Identify which cell holds the provided text, then report its [X, Y] central coordinate. 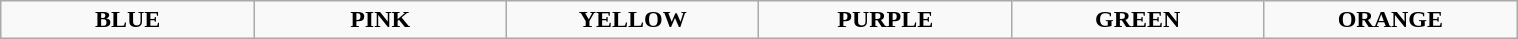
PINK [380, 20]
PURPLE [886, 20]
BLUE [128, 20]
YELLOW [632, 20]
ORANGE [1390, 20]
GREEN [1138, 20]
